Pinpoint the cell where the given text exists, returning its [X, Y] midpoint coordinate. 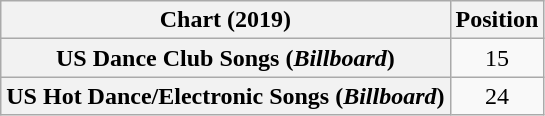
24 [497, 96]
15 [497, 58]
Position [497, 20]
US Dance Club Songs (Billboard) [226, 58]
Chart (2019) [226, 20]
US Hot Dance/Electronic Songs (Billboard) [226, 96]
